From the cell containing the given text, extract its center point as (X, Y) coordinate. 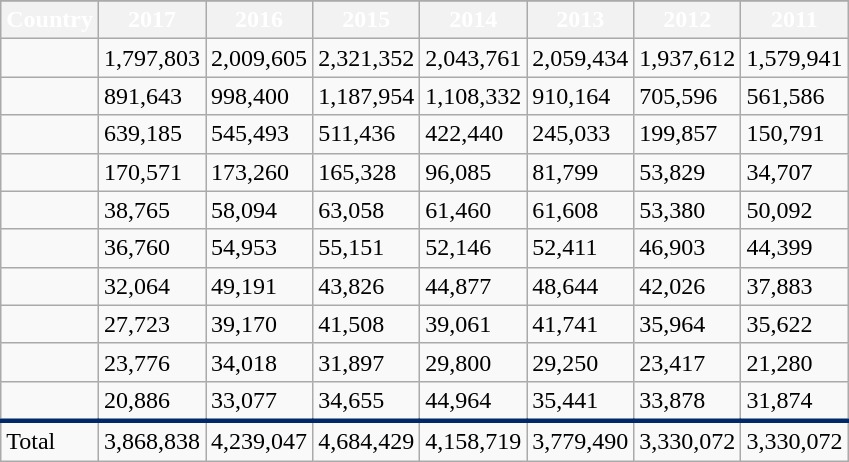
Country (50, 20)
49,191 (260, 286)
34,018 (260, 362)
41,508 (366, 324)
35,441 (580, 401)
910,164 (580, 96)
38,765 (152, 210)
48,644 (580, 286)
170,571 (152, 172)
36,760 (152, 248)
2,321,352 (366, 58)
998,400 (260, 96)
422,440 (474, 134)
46,903 (688, 248)
245,033 (580, 134)
2,009,605 (260, 58)
2016 (260, 20)
21,280 (794, 362)
Total (50, 441)
35,964 (688, 324)
1,108,332 (474, 96)
2014 (474, 20)
1,187,954 (366, 96)
1,797,803 (152, 58)
52,411 (580, 248)
3,868,838 (152, 441)
23,776 (152, 362)
545,493 (260, 134)
61,460 (474, 210)
44,964 (474, 401)
34,655 (366, 401)
3,779,490 (580, 441)
41,741 (580, 324)
31,897 (366, 362)
1,937,612 (688, 58)
32,064 (152, 286)
63,058 (366, 210)
199,857 (688, 134)
61,608 (580, 210)
37,883 (794, 286)
44,399 (794, 248)
1,579,941 (794, 58)
4,239,047 (260, 441)
33,878 (688, 401)
705,596 (688, 96)
561,586 (794, 96)
173,260 (260, 172)
42,026 (688, 286)
53,380 (688, 210)
511,436 (366, 134)
54,953 (260, 248)
2017 (152, 20)
29,250 (580, 362)
81,799 (580, 172)
39,061 (474, 324)
55,151 (366, 248)
34,707 (794, 172)
4,158,719 (474, 441)
2012 (688, 20)
4,684,429 (366, 441)
58,094 (260, 210)
96,085 (474, 172)
2011 (794, 20)
33,077 (260, 401)
52,146 (474, 248)
891,643 (152, 96)
20,886 (152, 401)
2,059,434 (580, 58)
29,800 (474, 362)
39,170 (260, 324)
165,328 (366, 172)
2015 (366, 20)
50,092 (794, 210)
2,043,761 (474, 58)
31,874 (794, 401)
150,791 (794, 134)
639,185 (152, 134)
44,877 (474, 286)
27,723 (152, 324)
53,829 (688, 172)
23,417 (688, 362)
43,826 (366, 286)
2013 (580, 20)
35,622 (794, 324)
